Capture the cell that displays the provided text and extract its (x, y) central coordinate. 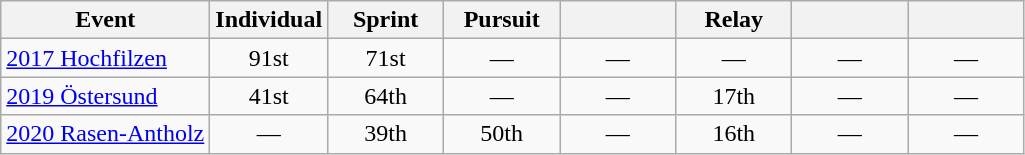
16th (734, 134)
17th (734, 96)
Relay (734, 20)
Event (106, 20)
2017 Hochfilzen (106, 58)
Sprint (386, 20)
71st (386, 58)
91st (269, 58)
39th (386, 134)
2019 Östersund (106, 96)
41st (269, 96)
Individual (269, 20)
50th (502, 134)
2020 Rasen-Antholz (106, 134)
Pursuit (502, 20)
64th (386, 96)
